Search for the cell housing the specified text and yield its (x, y) center coordinate. 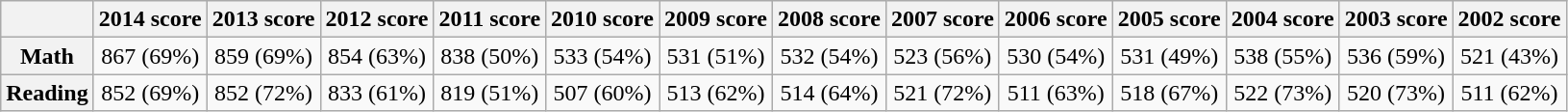
513 (62%) (716, 93)
Math (47, 56)
2011 score (490, 19)
Reading (47, 93)
854 (63%) (377, 56)
514 (64%) (829, 93)
531 (49%) (1169, 56)
2002 score (1509, 19)
518 (67%) (1169, 93)
532 (54%) (829, 56)
531 (51%) (716, 56)
538 (55%) (1282, 56)
521 (72%) (942, 93)
2009 score (716, 19)
511 (62%) (1509, 93)
520 (73%) (1396, 93)
521 (43%) (1509, 56)
838 (50%) (490, 56)
2006 score (1056, 19)
852 (72%) (263, 93)
530 (54%) (1056, 56)
819 (51%) (490, 93)
507 (60%) (603, 93)
2012 score (377, 19)
533 (54%) (603, 56)
522 (73%) (1282, 93)
859 (69%) (263, 56)
2013 score (263, 19)
2014 score (150, 19)
852 (69%) (150, 93)
867 (69%) (150, 56)
2008 score (829, 19)
2003 score (1396, 19)
2005 score (1169, 19)
2010 score (603, 19)
2004 score (1282, 19)
2007 score (942, 19)
511 (63%) (1056, 93)
523 (56%) (942, 56)
536 (59%) (1396, 56)
833 (61%) (377, 93)
